For the text-containing cell, return its midpoint in (x, y) coordinate format. 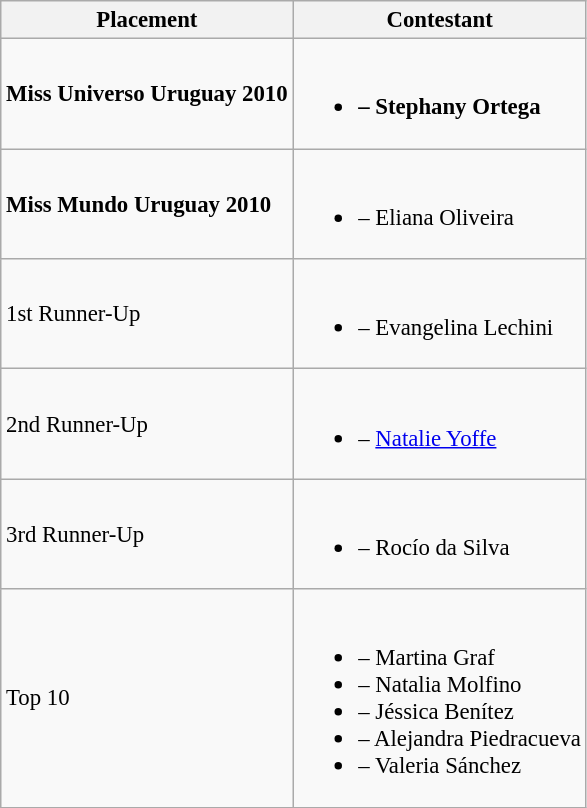
3rd Runner-Up (147, 534)
Placement (147, 20)
– Evangelina Lechini (440, 314)
Miss Universo Uruguay 2010 (147, 94)
Top 10 (147, 698)
– Martina Graf – Natalia Molfino – Jéssica Benítez – Alejandra Piedracueva – Valeria Sánchez (440, 698)
1st Runner-Up (147, 314)
Contestant (440, 20)
– Stephany Ortega (440, 94)
Miss Mundo Uruguay 2010 (147, 204)
2nd Runner-Up (147, 424)
– Rocío da Silva (440, 534)
– Natalie Yoffe (440, 424)
– Eliana Oliveira (440, 204)
